Locate the cell with the specified text and output its (x, y) center coordinate. 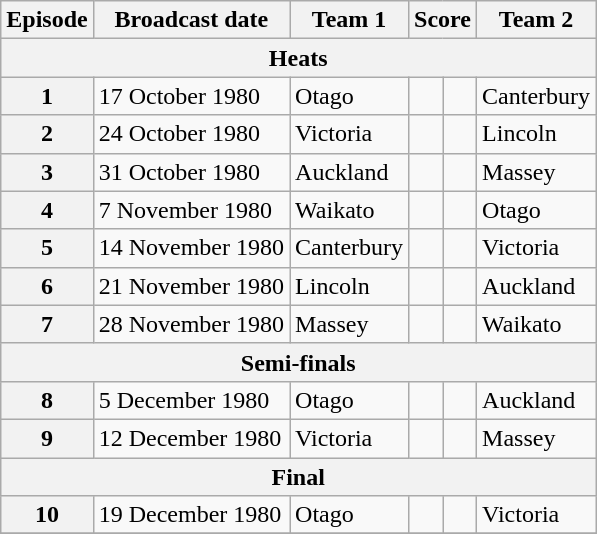
9 (47, 438)
17 October 1980 (191, 96)
Episode (47, 20)
Broadcast date (191, 20)
Team 1 (350, 20)
19 December 1980 (191, 515)
Final (298, 477)
2 (47, 134)
Score (443, 20)
21 November 1980 (191, 286)
Team 2 (536, 20)
28 November 1980 (191, 324)
1 (47, 96)
5 (47, 248)
24 October 1980 (191, 134)
Semi-finals (298, 362)
12 December 1980 (191, 438)
3 (47, 172)
6 (47, 286)
Heats (298, 58)
5 December 1980 (191, 400)
31 October 1980 (191, 172)
10 (47, 515)
7 (47, 324)
4 (47, 210)
7 November 1980 (191, 210)
8 (47, 400)
14 November 1980 (191, 248)
